Output the [X, Y] coordinate of the center of the cell containing the given text.  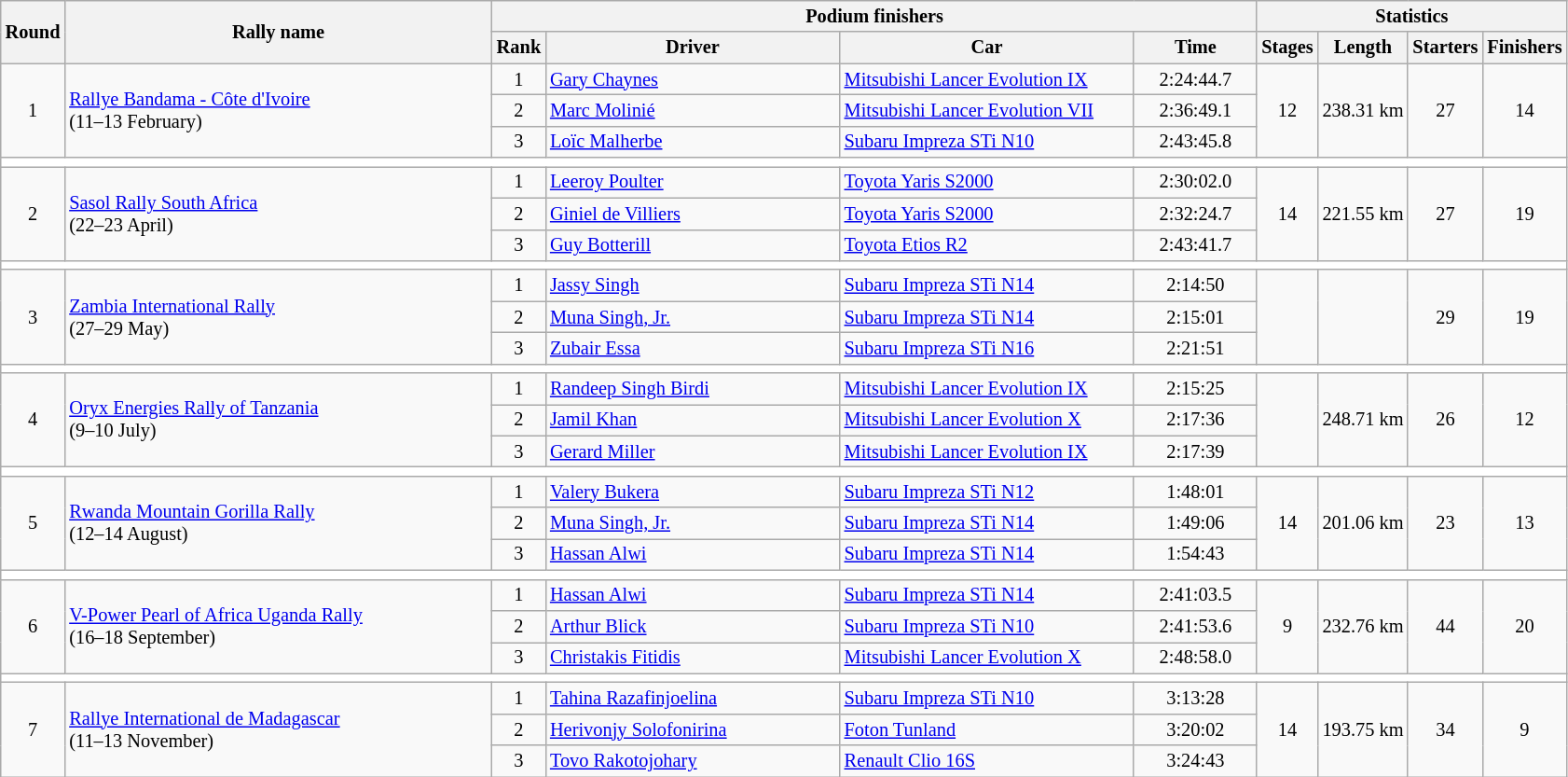
Rallye International de Madagascar(11–13 November) [278, 729]
Tovo Rakotojohary [693, 761]
3:20:02 [1195, 729]
201.06 km [1363, 522]
Podium finishers [874, 16]
Valery Bukera [693, 492]
221.55 km [1363, 213]
Subaru Impreza STi N12 [987, 492]
Christakis Fitidis [693, 658]
232.76 km [1363, 627]
Mitsubishi Lancer Evolution VII [987, 110]
26 [1445, 420]
Randeep Singh Birdi [693, 389]
Rank [518, 48]
Loïc Malherbe [693, 142]
238.31 km [1363, 110]
Time [1195, 48]
Arthur Blick [693, 626]
248.71 km [1363, 420]
Stages [1286, 48]
5 [34, 522]
Foton Tunland [987, 729]
2:43:45.8 [1195, 142]
Leeroy Poulter [693, 182]
Finishers [1524, 48]
Zubair Essa [693, 348]
Rallye Bandama - Côte d'Ivoire(11–13 February) [278, 110]
Jassy Singh [693, 285]
4 [34, 420]
Herivonjy Solofonirina [693, 729]
2:15:25 [1195, 389]
V-Power Pearl of Africa Uganda Rally(16–18 September) [278, 627]
2:41:03.5 [1195, 595]
Subaru Impreza STi N16 [987, 348]
1:54:43 [1195, 554]
Length [1363, 48]
Round [34, 32]
Sasol Rally South Africa(22–23 April) [278, 213]
2:14:50 [1195, 285]
34 [1445, 729]
Renault Clio 16S [987, 761]
Rwanda Mountain Gorilla Rally(12–14 August) [278, 522]
2:30:02.0 [1195, 182]
Rally name [278, 32]
2:43:41.7 [1195, 245]
193.75 km [1363, 729]
3:13:28 [1195, 698]
Tahina Razafinjoelina [693, 698]
Gerard Miller [693, 451]
29 [1445, 317]
2:48:58.0 [1195, 658]
13 [1524, 522]
Guy Botterill [693, 245]
Giniel de Villiers [693, 214]
44 [1445, 627]
Marc Molinié [693, 110]
23 [1445, 522]
2:36:49.1 [1195, 110]
Starters [1445, 48]
2:17:36 [1195, 420]
Driver [693, 48]
20 [1524, 627]
Car [987, 48]
1:49:06 [1195, 523]
1:48:01 [1195, 492]
Jamil Khan [693, 420]
Gary Chaynes [693, 79]
6 [34, 627]
Toyota Etios R2 [987, 245]
7 [34, 729]
2:32:24.7 [1195, 214]
2:41:53.6 [1195, 626]
3:24:43 [1195, 761]
Oryx Energies Rally of Tanzania(9–10 July) [278, 420]
Zambia International Rally(27–29 May) [278, 317]
2:15:01 [1195, 317]
2:24:44.7 [1195, 79]
2:21:51 [1195, 348]
Statistics [1411, 16]
2:17:39 [1195, 451]
